Determine the (x, y) coordinate at the center of the cell enclosing the given text.  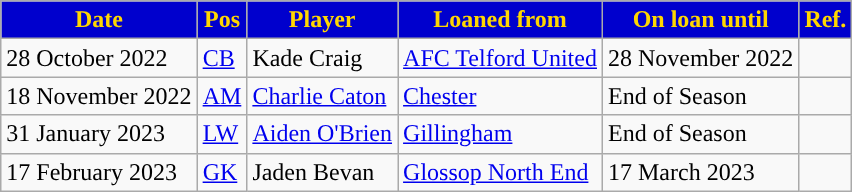
31 January 2023 (99, 134)
LW (222, 134)
Charlie Caton (322, 96)
CB (222, 58)
GK (222, 172)
AFC Telford United (500, 58)
Glossop North End (500, 172)
17 March 2023 (700, 172)
Gillingham (500, 134)
28 October 2022 (99, 58)
Aiden O'Brien (322, 134)
18 November 2022 (99, 96)
Pos (222, 20)
Loaned from (500, 20)
Kade Craig (322, 58)
Ref. (826, 20)
Chester (500, 96)
Player (322, 20)
On loan until (700, 20)
Jaden Bevan (322, 172)
17 February 2023 (99, 172)
AM (222, 96)
28 November 2022 (700, 58)
Date (99, 20)
